Pinpoint the cell where the given text exists, returning its (X, Y) midpoint coordinate. 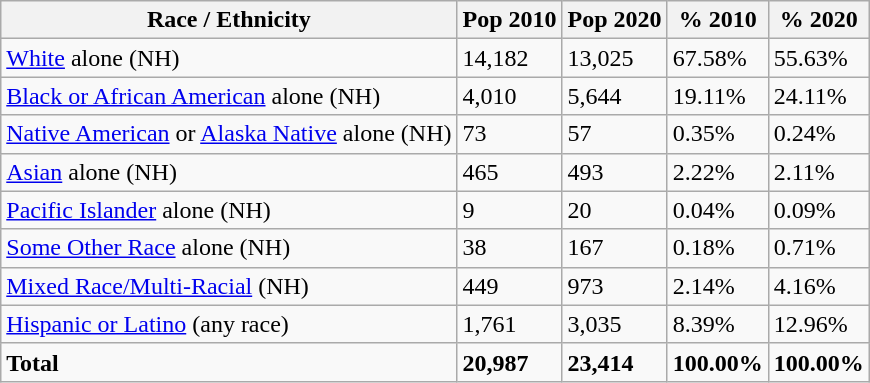
14,182 (510, 58)
3,035 (614, 324)
20 (614, 210)
9 (510, 210)
2.22% (718, 172)
20,987 (510, 362)
57 (614, 134)
% 2010 (718, 20)
5,644 (614, 96)
0.35% (718, 134)
4,010 (510, 96)
23,414 (614, 362)
0.71% (818, 248)
1,761 (510, 324)
4.16% (818, 286)
% 2020 (818, 20)
0.09% (818, 210)
Total (229, 362)
0.18% (718, 248)
Mixed Race/Multi-Racial (NH) (229, 286)
55.63% (818, 58)
0.04% (718, 210)
Black or African American alone (NH) (229, 96)
Asian alone (NH) (229, 172)
0.24% (818, 134)
167 (614, 248)
2.14% (718, 286)
973 (614, 286)
24.11% (818, 96)
Some Other Race alone (NH) (229, 248)
Pop 2020 (614, 20)
73 (510, 134)
465 (510, 172)
Pacific Islander alone (NH) (229, 210)
12.96% (818, 324)
493 (614, 172)
2.11% (818, 172)
White alone (NH) (229, 58)
Race / Ethnicity (229, 20)
67.58% (718, 58)
38 (510, 248)
13,025 (614, 58)
8.39% (718, 324)
Hispanic or Latino (any race) (229, 324)
449 (510, 286)
19.11% (718, 96)
Native American or Alaska Native alone (NH) (229, 134)
Pop 2010 (510, 20)
